Search for the cell housing the specified text and yield its [x, y] center coordinate. 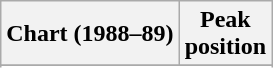
Chart (1988–89) [90, 34]
Peak position [225, 34]
